Locate the cell with the specified text and output its (X, Y) center coordinate. 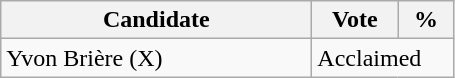
Vote (355, 20)
% (426, 20)
Candidate (156, 20)
Yvon Brière (X) (156, 58)
Acclaimed (383, 58)
